Scan for the cell matching the given text and deliver its (x, y) coordinate at center. 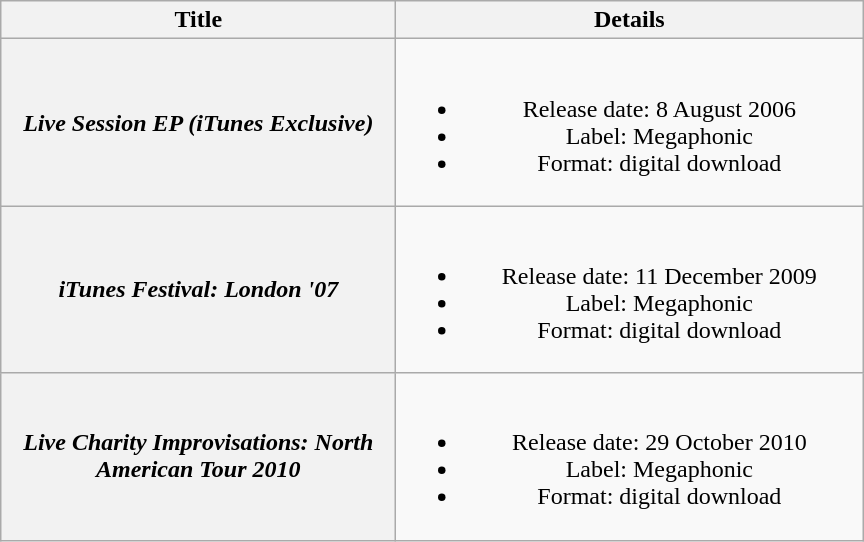
Live Session EP (iTunes Exclusive) (198, 122)
Details (630, 20)
Release date: 11 December 2009Label: MegaphonicFormat: digital download (630, 290)
Title (198, 20)
Release date: 8 August 2006Label: MegaphonicFormat: digital download (630, 122)
iTunes Festival: London '07 (198, 290)
Release date: 29 October 2010Label: MegaphonicFormat: digital download (630, 456)
Live Charity Improvisations: North American Tour 2010 (198, 456)
